From the cell containing the given text, extract its center point as [x, y] coordinate. 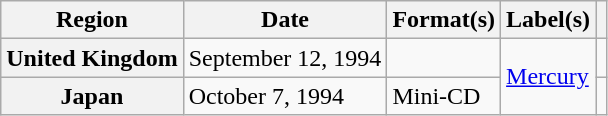
October 7, 1994 [285, 96]
United Kingdom [92, 58]
Format(s) [444, 20]
Label(s) [548, 20]
Japan [92, 96]
Date [285, 20]
Region [92, 20]
Mercury [548, 77]
Mini-CD [444, 96]
September 12, 1994 [285, 58]
